For the text-containing cell, return its midpoint in [X, Y] coordinate format. 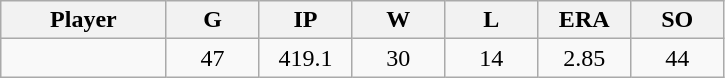
W [398, 20]
Player [84, 20]
47 [212, 58]
SO [678, 20]
G [212, 20]
44 [678, 58]
L [492, 20]
419.1 [306, 58]
ERA [584, 20]
2.85 [584, 58]
30 [398, 58]
14 [492, 58]
IP [306, 20]
